Determine the (X, Y) coordinate at the center of the cell enclosing the given text.  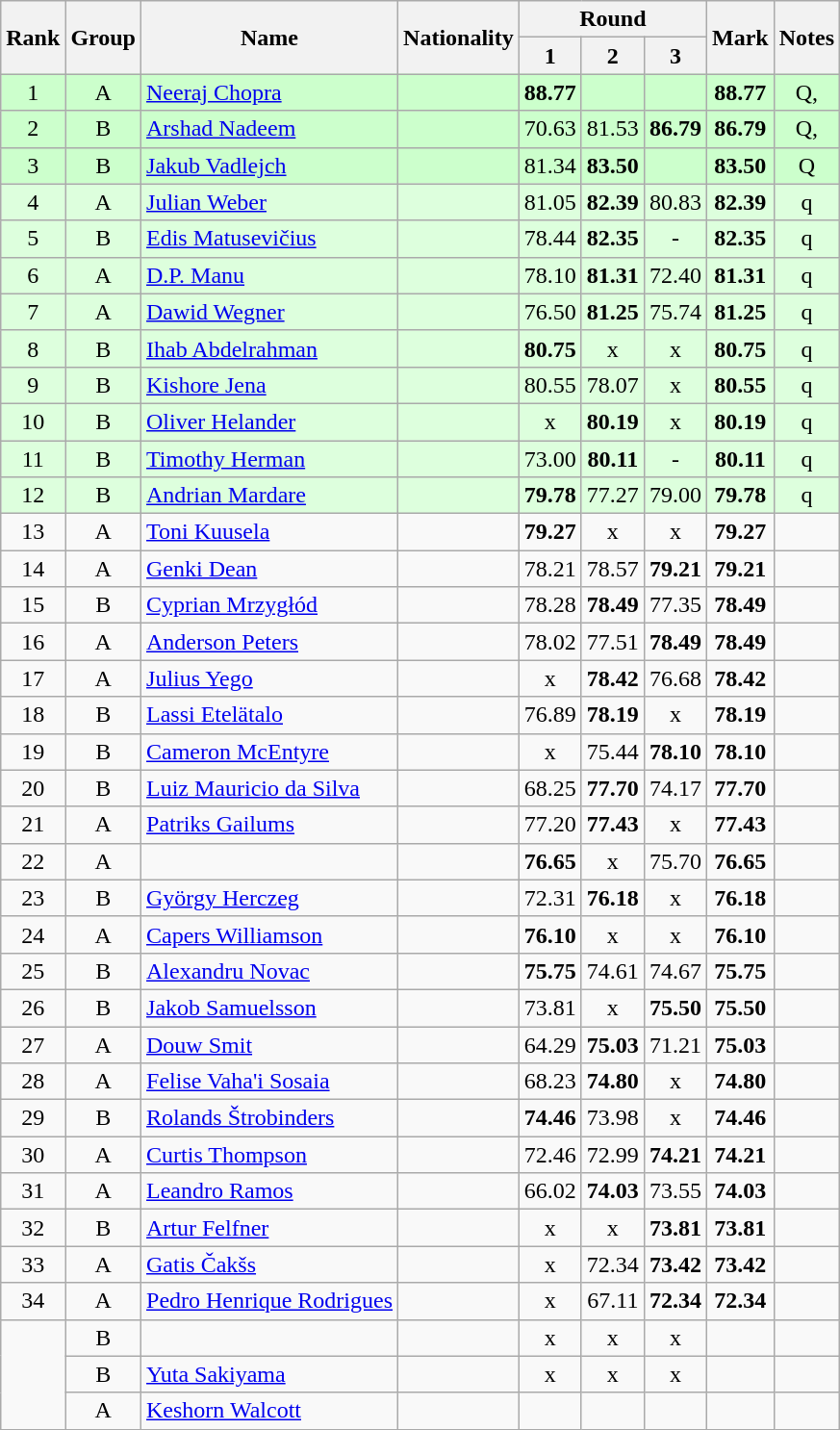
72.40 (675, 275)
79.00 (675, 496)
Yuta Sakiyama (269, 1374)
17 (33, 678)
80.83 (675, 202)
77.27 (612, 496)
11 (33, 459)
D.P. Manu (269, 275)
Genki Dean (269, 569)
27 (33, 1044)
7 (33, 312)
70.63 (550, 129)
Jakub Vadlejch (269, 166)
81.34 (550, 166)
30 (33, 1155)
10 (33, 421)
78.21 (550, 569)
Patriks Gailums (269, 825)
76.89 (550, 715)
25 (33, 971)
72.99 (612, 1155)
78.07 (612, 385)
5 (33, 239)
74.67 (675, 971)
Luiz Mauricio da Silva (269, 788)
23 (33, 898)
Alexandru Novac (269, 971)
29 (33, 1118)
Curtis Thompson (269, 1155)
76.68 (675, 678)
Mark (740, 38)
67.11 (612, 1301)
64.29 (550, 1044)
Notes (806, 38)
Nationality (459, 38)
77.35 (675, 605)
33 (33, 1264)
68.23 (550, 1082)
Keshorn Walcott (269, 1411)
Toni Kuusela (269, 532)
16 (33, 642)
György Herczeg (269, 898)
12 (33, 496)
Leandro Ramos (269, 1191)
34 (33, 1301)
Douw Smit (269, 1044)
72.46 (550, 1155)
26 (33, 1008)
73.55 (675, 1191)
Felise Vaha'i Sosaia (269, 1082)
9 (33, 385)
32 (33, 1228)
Ihab Abdelrahman (269, 348)
Arshad Nadeem (269, 129)
Artur Felfner (269, 1228)
Kishore Jena (269, 385)
81.05 (550, 202)
15 (33, 605)
Gatis Čakšs (269, 1264)
Q (806, 166)
78.44 (550, 239)
75.70 (675, 861)
Name (269, 38)
81.53 (612, 129)
Cameron McEntyre (269, 752)
31 (33, 1191)
24 (33, 934)
4 (33, 202)
Timothy Herman (269, 459)
76.50 (550, 312)
Round (612, 19)
Julian Weber (269, 202)
Rank (33, 38)
Dawid Wegner (269, 312)
75.44 (612, 752)
71.21 (675, 1044)
13 (33, 532)
Rolands Štrobinders (269, 1118)
Jakob Samuelsson (269, 1008)
74.61 (612, 971)
28 (33, 1082)
75.74 (675, 312)
Edis Matusevičius (269, 239)
73.98 (612, 1118)
68.25 (550, 788)
Capers Williamson (269, 934)
Group (104, 38)
78.28 (550, 605)
21 (33, 825)
8 (33, 348)
77.20 (550, 825)
74.17 (675, 788)
Andrian Mardare (269, 496)
22 (33, 861)
Lassi Etelätalo (269, 715)
Oliver Helander (269, 421)
78.57 (612, 569)
Pedro Henrique Rodrigues (269, 1301)
Anderson Peters (269, 642)
77.51 (612, 642)
Neeraj Chopra (269, 92)
19 (33, 752)
Cyprian Mrzygłód (269, 605)
72.31 (550, 898)
14 (33, 569)
73.00 (550, 459)
20 (33, 788)
18 (33, 715)
6 (33, 275)
78.02 (550, 642)
Julius Yego (269, 678)
66.02 (550, 1191)
